For the text-containing cell, return its midpoint in (x, y) coordinate format. 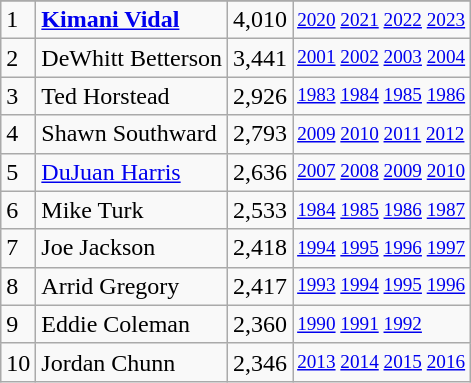
Joe Jackson (132, 248)
1994 1995 1996 1997 (382, 248)
1983 1984 1985 1986 (382, 96)
Arrid Gregory (132, 286)
2 (18, 58)
3,441 (260, 58)
1 (18, 20)
DuJuan Harris (132, 172)
Kimani Vidal (132, 20)
1984 1985 1986 1987 (382, 210)
4 (18, 134)
4,010 (260, 20)
2,926 (260, 96)
2,346 (260, 362)
3 (18, 96)
2,636 (260, 172)
2,360 (260, 324)
5 (18, 172)
8 (18, 286)
2,418 (260, 248)
1993 1994 1995 1996 (382, 286)
Eddie Coleman (132, 324)
9 (18, 324)
Jordan Chunn (132, 362)
2,417 (260, 286)
2,793 (260, 134)
2007 2008 2009 2010 (382, 172)
6 (18, 210)
Ted Horstead (132, 96)
DeWhitt Betterson (132, 58)
1990 1991 1992 (382, 324)
2020 2021 2022 2023 (382, 20)
2009 2010 2011 2012 (382, 134)
2001 2002 2003 2004 (382, 58)
2013 2014 2015 2016 (382, 362)
7 (18, 248)
Mike Turk (132, 210)
2,533 (260, 210)
10 (18, 362)
Shawn Southward (132, 134)
